Search for the cell housing the specified text and yield its [x, y] center coordinate. 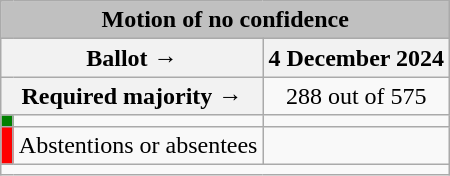
Required majority → [132, 96]
Abstentions or absentees [138, 145]
Motion of no confidence [226, 20]
Ballot → [132, 58]
288 out of 575 [356, 96]
4 December 2024 [356, 58]
